Return the (x, y) coordinate for the center point of the cell that contains the specified text.  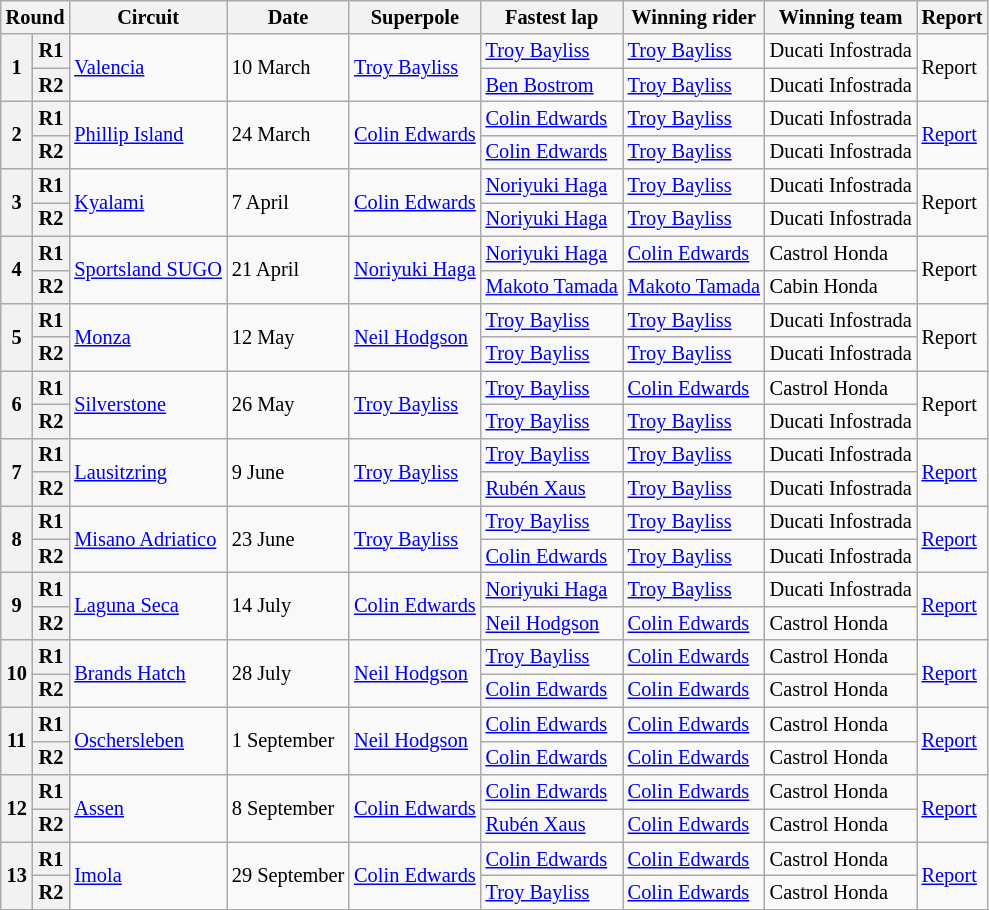
12 May (288, 336)
29 September (288, 876)
26 May (288, 404)
Lausitzring (148, 472)
24 March (288, 134)
1 September (288, 740)
Monza (148, 336)
5 (17, 336)
Kyalami (148, 202)
3 (17, 202)
Circuit (148, 17)
Brands Hatch (148, 674)
11 (17, 740)
14 July (288, 606)
10 (17, 674)
Laguna Seca (148, 606)
7 April (288, 202)
28 July (288, 674)
Ben Bostrom (552, 85)
9 (17, 606)
Date (288, 17)
9 June (288, 472)
Valencia (148, 68)
Superpole (414, 17)
Winning rider (694, 17)
8 (17, 538)
Silverstone (148, 404)
2 (17, 134)
Phillip Island (148, 134)
12 (17, 808)
Imola (148, 876)
Assen (148, 808)
8 September (288, 808)
23 June (288, 538)
10 March (288, 68)
13 (17, 876)
Cabin Honda (841, 287)
Winning team (841, 17)
6 (17, 404)
7 (17, 472)
Round (36, 17)
Sportsland SUGO (148, 270)
1 (17, 68)
4 (17, 270)
21 April (288, 270)
Fastest lap (552, 17)
Misano Adriatico (148, 538)
Oschersleben (148, 740)
